Determine the [X, Y] coordinate at the center of the cell enclosing the given text.  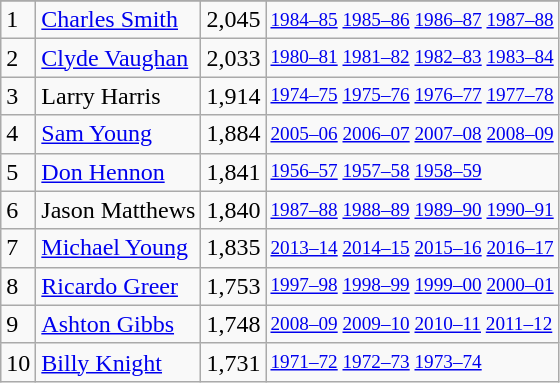
3 [18, 96]
2013–14 2014–15 2015–16 2016–17 [412, 248]
8 [18, 286]
1980–81 1981–82 1982–83 1983–84 [412, 58]
1,748 [234, 324]
2005–06 2006–07 2007–08 2008–09 [412, 134]
1,840 [234, 210]
2008–09 2009–10 2010–11 2011–12 [412, 324]
Clyde Vaughan [118, 58]
6 [18, 210]
2,045 [234, 20]
2 [18, 58]
Michael Young [118, 248]
1,835 [234, 248]
1,753 [234, 286]
9 [18, 324]
Sam Young [118, 134]
7 [18, 248]
1 [18, 20]
1,731 [234, 362]
1956–57 1957–58 1958–59 [412, 172]
1984–85 1985–86 1986–87 1987–88 [412, 20]
Ricardo Greer [118, 286]
1974–75 1975–76 1976–77 1977–78 [412, 96]
2,033 [234, 58]
1,884 [234, 134]
Billy Knight [118, 362]
Larry Harris [118, 96]
Charles Smith [118, 20]
1,841 [234, 172]
10 [18, 362]
5 [18, 172]
4 [18, 134]
1971–72 1972–73 1973–74 [412, 362]
Ashton Gibbs [118, 324]
Don Hennon [118, 172]
1997–98 1998–99 1999–00 2000–01 [412, 286]
1,914 [234, 96]
Jason Matthews [118, 210]
1987–88 1988–89 1989–90 1990–91 [412, 210]
